Find where the given text appears and provide that cell's center as [x, y] coordinate. 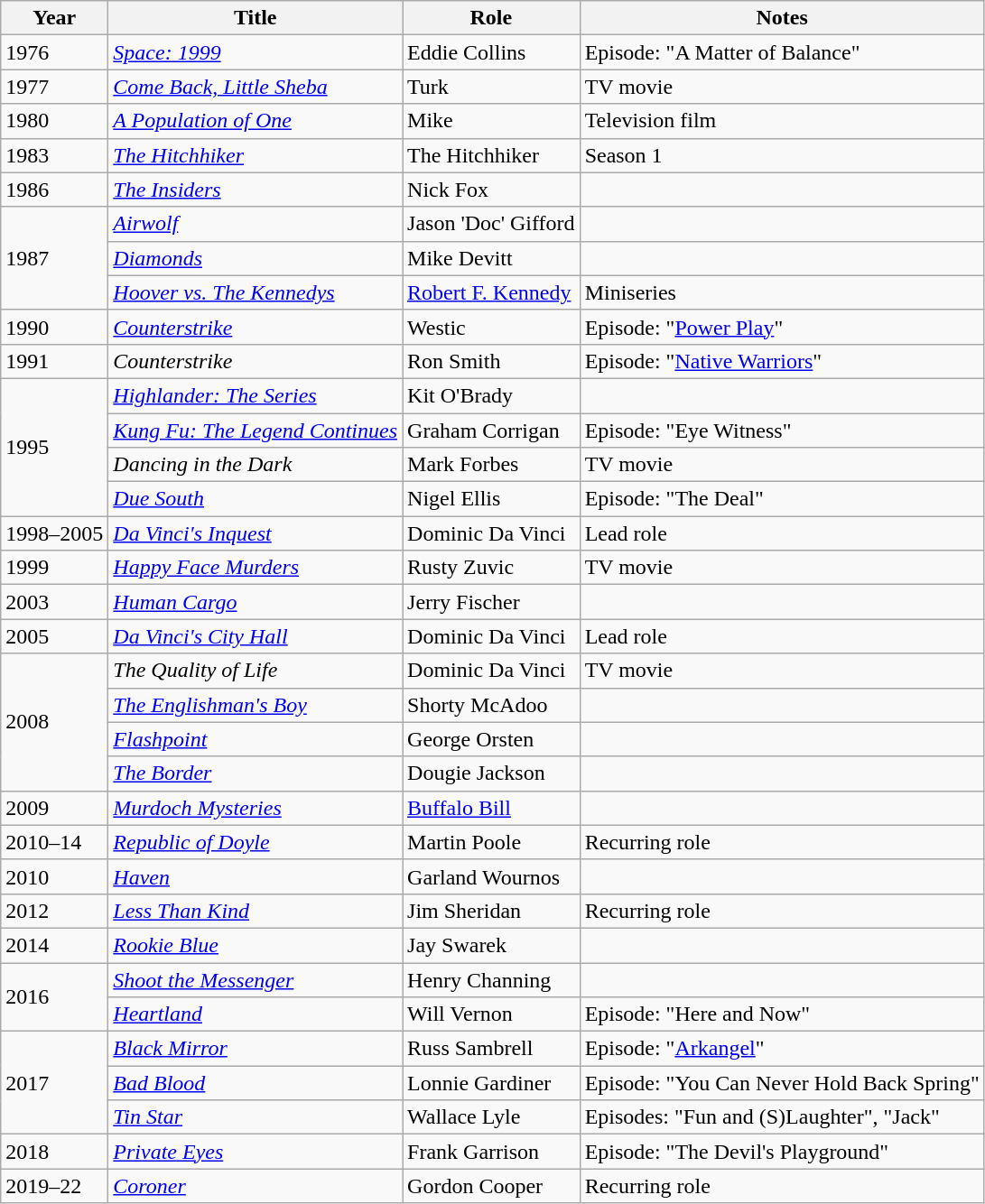
Hoover vs. The Kennedys [256, 292]
Episode: "Native Warriors" [782, 361]
Ron Smith [491, 361]
Shorty McAdoo [491, 705]
Diamonds [256, 258]
Episode: "Here and Now" [782, 1014]
Highlander: The Series [256, 395]
Wallace Lyle [491, 1117]
Shoot the Messenger [256, 979]
2010 [54, 876]
Jim Sheridan [491, 911]
The Insiders [256, 190]
Martin Poole [491, 842]
2003 [54, 602]
Garland Wournos [491, 876]
Murdoch Mysteries [256, 808]
The Quality of Life [256, 671]
Human Cargo [256, 602]
Come Back, Little Sheba [256, 87]
Mike [491, 121]
Notes [782, 18]
Mike Devitt [491, 258]
Episode: "A Matter of Balance" [782, 52]
Graham Corrigan [491, 431]
2005 [54, 636]
Kung Fu: The Legend Continues [256, 431]
Rusty Zuvic [491, 568]
Miniseries [782, 292]
Tin Star [256, 1117]
Title [256, 18]
1983 [54, 155]
Republic of Doyle [256, 842]
Westic [491, 327]
Television film [782, 121]
1986 [54, 190]
1995 [54, 447]
Mark Forbes [491, 465]
1980 [54, 121]
Frank Garrison [491, 1152]
Da Vinci's Inquest [256, 533]
Haven [256, 876]
Less Than Kind [256, 911]
Dougie Jackson [491, 773]
2009 [54, 808]
2008 [54, 722]
George Orsten [491, 739]
Role [491, 18]
Jason 'Doc' Gifford [491, 224]
2016 [54, 996]
The Englishman's Boy [256, 705]
Season 1 [782, 155]
Happy Face Murders [256, 568]
Episode: "Power Play" [782, 327]
Space: 1999 [256, 52]
The Border [256, 773]
Episode: "The Deal" [782, 499]
Da Vinci's City Hall [256, 636]
2018 [54, 1152]
Episode: "Arkangel" [782, 1049]
Eddie Collins [491, 52]
Turk [491, 87]
1999 [54, 568]
Black Mirror [256, 1049]
Flashpoint [256, 739]
Robert F. Kennedy [491, 292]
Bad Blood [256, 1083]
Nick Fox [491, 190]
Episode: "You Can Never Hold Back Spring" [782, 1083]
Will Vernon [491, 1014]
Buffalo Bill [491, 808]
Nigel Ellis [491, 499]
Lonnie Gardiner [491, 1083]
2010–14 [54, 842]
Coroner [256, 1186]
1991 [54, 361]
1990 [54, 327]
2014 [54, 945]
Henry Channing [491, 979]
2019–22 [54, 1186]
Heartland [256, 1014]
Episode: "Eye Witness" [782, 431]
2012 [54, 911]
A Population of One [256, 121]
Russ Sambrell [491, 1049]
Jerry Fischer [491, 602]
Year [54, 18]
Dancing in the Dark [256, 465]
Due South [256, 499]
Gordon Cooper [491, 1186]
Rookie Blue [256, 945]
1998–2005 [54, 533]
Airwolf [256, 224]
2017 [54, 1083]
1976 [54, 52]
1987 [54, 258]
Episodes: "Fun and (S)Laughter", "Jack" [782, 1117]
Jay Swarek [491, 945]
1977 [54, 87]
Private Eyes [256, 1152]
Episode: "The Devil's Playground" [782, 1152]
Kit O'Brady [491, 395]
